Capture the cell that displays the provided text and extract its (x, y) central coordinate. 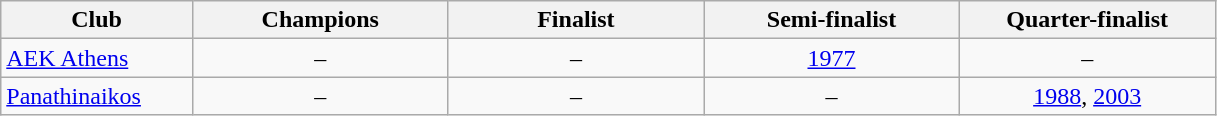
Quarter-finalist (1087, 20)
1988, 2003 (1087, 96)
AEK Athens (97, 58)
1977 (832, 58)
Champions (320, 20)
Finalist (576, 20)
Club (97, 20)
Panathinaikos (97, 96)
Semi-finalist (832, 20)
